Determine the (x, y) coordinate at the center of the cell enclosing the given text.  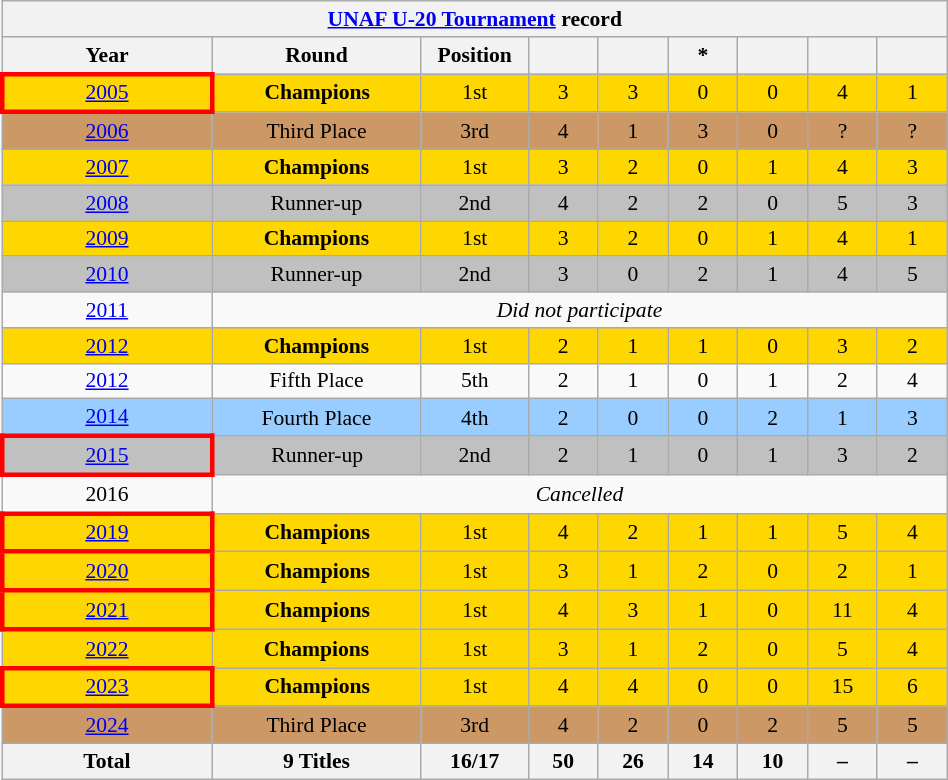
26 (633, 762)
9 Titles (316, 762)
2010 (106, 275)
2019 (106, 532)
10 (773, 762)
16/17 (474, 762)
2011 (106, 310)
UNAF U-20 Tournament record (474, 19)
2014 (106, 418)
Year (106, 56)
Position (474, 56)
Fifth Place (316, 381)
4th (474, 418)
2006 (106, 132)
5th (474, 381)
2023 (106, 688)
Total (106, 762)
2016 (106, 494)
Cancelled (580, 494)
2008 (106, 203)
Did not participate (580, 310)
50 (563, 762)
2005 (106, 94)
2021 (106, 610)
Round (316, 56)
2015 (106, 456)
2024 (106, 726)
2009 (106, 239)
2020 (106, 572)
15 (843, 688)
2022 (106, 648)
Fourth Place (316, 418)
11 (843, 610)
14 (703, 762)
2007 (106, 168)
6 (912, 688)
* (703, 56)
